Extract the (x, y) coordinate from the center of the cell holding the provided text.  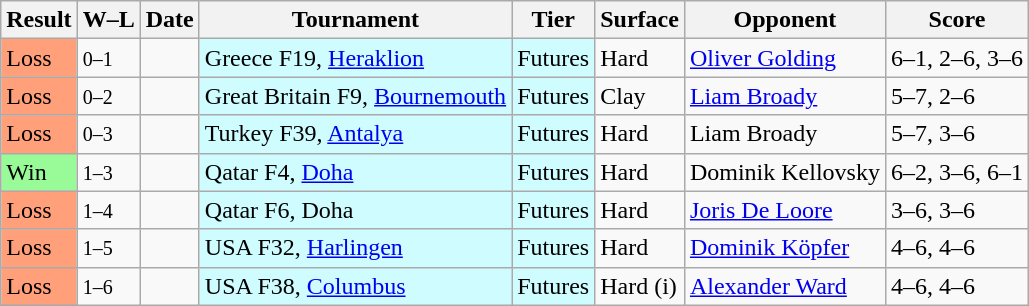
0–1 (108, 58)
Oliver Golding (784, 58)
W–L (108, 20)
Qatar F4, Doha (355, 172)
Great Britain F9, Bournemouth (355, 96)
Score (956, 20)
1–3 (108, 172)
Turkey F39, Antalya (355, 134)
0–3 (108, 134)
5–7, 3–6 (956, 134)
Surface (640, 20)
Alexander Ward (784, 286)
Tournament (355, 20)
Joris De Loore (784, 210)
USA F32, Harlingen (355, 248)
Qatar F6, Doha (355, 210)
USA F38, Columbus (355, 286)
0–2 (108, 96)
1–5 (108, 248)
Dominik Kellovsky (784, 172)
1–6 (108, 286)
1–4 (108, 210)
Greece F19, Heraklion (355, 58)
Tier (554, 20)
Dominik Köpfer (784, 248)
6–2, 3–6, 6–1 (956, 172)
Clay (640, 96)
Date (170, 20)
5–7, 2–6 (956, 96)
Win (39, 172)
Result (39, 20)
Hard (i) (640, 286)
3–6, 3–6 (956, 210)
Opponent (784, 20)
6–1, 2–6, 3–6 (956, 58)
